Pinpoint the cell where the given text exists, returning its [X, Y] midpoint coordinate. 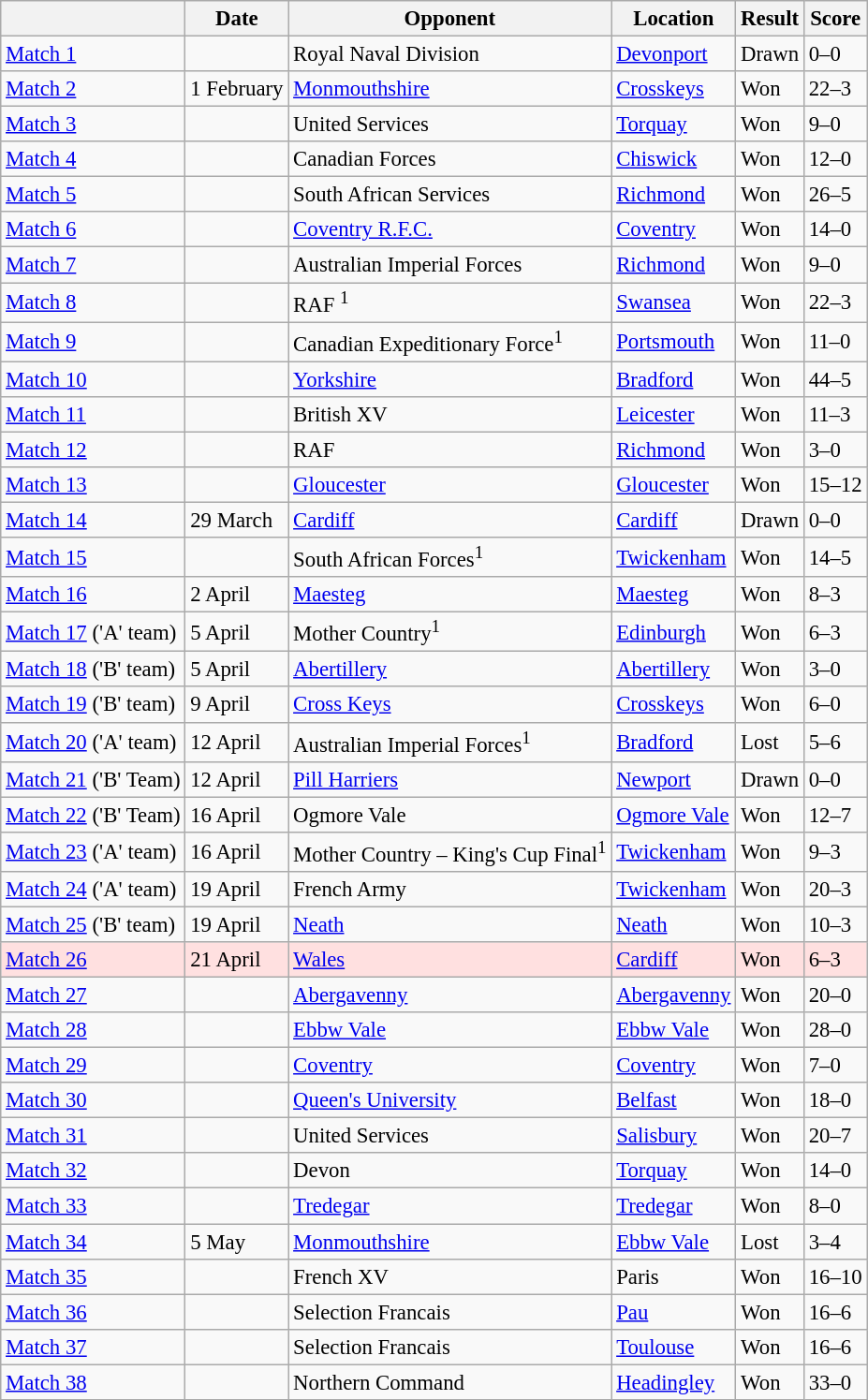
10–3 [835, 924]
Match 6 [94, 229]
Edinburgh [674, 632]
Match 27 [94, 995]
South African Forces1 [449, 557]
29 March [237, 520]
20–3 [835, 890]
Date [237, 19]
Match 37 [94, 1347]
Match 32 [94, 1172]
Location [674, 19]
Match 20 ('A' team) [94, 742]
French Army [449, 890]
Match 26 [94, 960]
Royal Naval Division [449, 54]
Match 12 [94, 449]
Devon [449, 1172]
3–4 [835, 1242]
21 April [237, 960]
Match 29 [94, 1066]
Toulouse [674, 1347]
Match 25 ('B' team) [94, 924]
Match 23 ('A' team) [94, 852]
Match 11 [94, 415]
Pill Harriers [449, 779]
Leicester [674, 415]
Match 22 ('B' Team) [94, 815]
Match 10 [94, 379]
Match 33 [94, 1206]
Headingley [674, 1382]
Northern Command [449, 1382]
Canadian Forces [449, 159]
14–5 [835, 557]
Australian Imperial Forces [449, 265]
Yorkshire [449, 379]
5–6 [835, 742]
8–0 [835, 1206]
18–0 [835, 1100]
12–7 [835, 815]
Match 3 [94, 125]
Pau [674, 1312]
Match 38 [94, 1382]
44–5 [835, 379]
6–0 [835, 705]
Match 31 [94, 1136]
Match 30 [94, 1100]
1 February [237, 89]
Cross Keys [449, 705]
Match 5 [94, 195]
Score [835, 19]
Australian Imperial Forces1 [449, 742]
Match 8 [94, 302]
20–0 [835, 995]
Match 19 ('B' team) [94, 705]
11–3 [835, 415]
8–3 [835, 595]
Paris [674, 1276]
Wales [449, 960]
Match 14 [94, 520]
Match 9 [94, 342]
33–0 [835, 1382]
Match 15 [94, 557]
Queen's University [449, 1100]
Match 35 [94, 1276]
9–3 [835, 852]
20–7 [835, 1136]
11–0 [835, 342]
Match 16 [94, 595]
Match 21 ('B' Team) [94, 779]
2 April [237, 595]
Devonport [674, 54]
Match 17 ('A' team) [94, 632]
Match 13 [94, 485]
Canadian Expeditionary Force1 [449, 342]
Match 28 [94, 1030]
Match 18 ('B' team) [94, 670]
Salisbury [674, 1136]
French XV [449, 1276]
RAF [449, 449]
28–0 [835, 1030]
5 May [237, 1242]
Newport [674, 779]
15–12 [835, 485]
Match 2 [94, 89]
British XV [449, 415]
9 April [237, 705]
Swansea [674, 302]
Match 34 [94, 1242]
Mother Country – King's Cup Final1 [449, 852]
12–0 [835, 159]
Match 4 [94, 159]
Portsmouth [674, 342]
7–0 [835, 1066]
Match 24 ('A' team) [94, 890]
Match 36 [94, 1312]
RAF 1 [449, 302]
Match 1 [94, 54]
Opponent [449, 19]
16–10 [835, 1276]
Belfast [674, 1100]
Result [770, 19]
Match 7 [94, 265]
South African Services [449, 195]
Chiswick [674, 159]
Coventry R.F.C. [449, 229]
Mother Country1 [449, 632]
26–5 [835, 195]
